Determine the [x, y] coordinate at the center of the cell enclosing the given text.  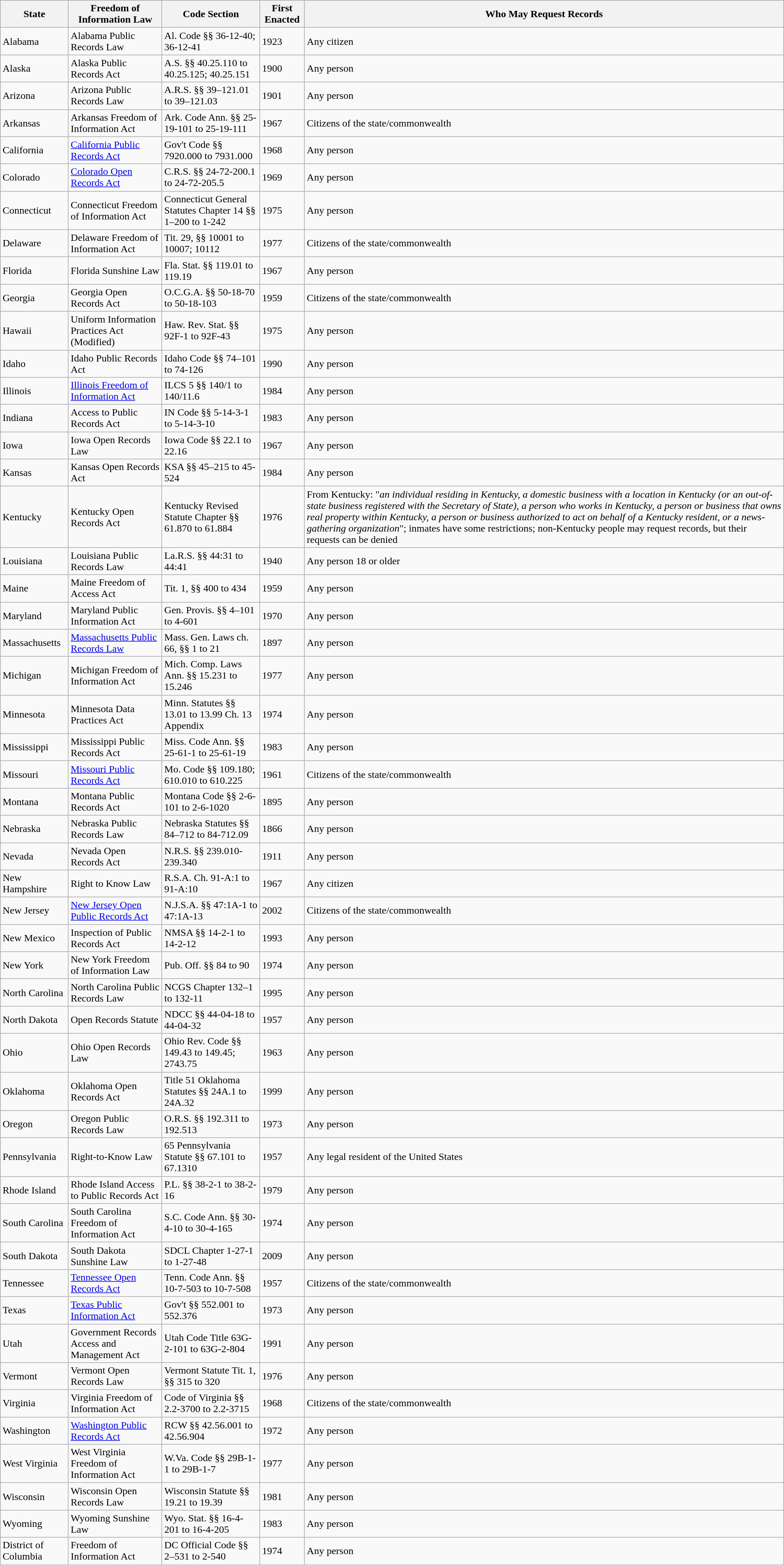
New York Freedom of Information Law [115, 965]
Fla. Stat. §§ 119.01 to 119.19 [211, 271]
2009 [282, 1256]
Wisconsin Open Records Law [115, 1496]
Maine [34, 588]
Alaska Public Records Act [115, 69]
Vermont Statute Tit. 1, §§ 315 to 320 [211, 1376]
1940 [282, 561]
1911 [282, 856]
New York [34, 965]
1995 [282, 993]
Indiana [34, 418]
Maryland Public Information Act [115, 616]
ILCS 5 §§ 140/1 to 140/11.6 [211, 391]
North Dakota [34, 1020]
Ohio [34, 1053]
1866 [282, 829]
C.R.S. §§ 24-72-200.1 to 24-72-205.5 [211, 178]
South Dakota Sunshine Law [115, 1256]
Nebraska [34, 829]
Florida Sunshine Law [115, 271]
Ark. Code Ann. §§ 25-19-101 to 25-19-111 [211, 123]
West Virginia [34, 1464]
Iowa [34, 446]
NMSA §§ 14-2-1 to 14-2-12 [211, 938]
La.R.S. §§ 44:31 to 44:41 [211, 561]
Ohio Rev. Code §§ 149.43 to 149.45; 2743.75 [211, 1053]
California [34, 150]
Tit. 29, §§ 10001 to 10007; 10112 [211, 243]
Code Section [211, 14]
Vermont [34, 1376]
Iowa Open Records Law [115, 446]
N.R.S. §§ 239.010-239.340 [211, 856]
Louisiana [34, 561]
DC Official Code §§ 2–531 to 2-540 [211, 1551]
Haw. Rev. Stat. §§ 92F-1 to 92F-43 [211, 331]
Minn. Statutes §§ 13.01 to 13.99 Ch. 13 Appendix [211, 714]
Virginia Freedom of Information Act [115, 1403]
Tennessee [34, 1283]
Georgia [34, 297]
New Jersey [34, 911]
1901 [282, 96]
NDCC §§ 44-04-18 to 44-04-32 [211, 1020]
Freedom of Information Law [115, 14]
New Mexico [34, 938]
Pennsylvania [34, 1157]
Missouri [34, 774]
Massachusetts [34, 643]
Right-to-Know Law [115, 1157]
65 Pennsylvania Statute §§ 67.101 to 67.1310 [211, 1157]
1961 [282, 774]
Massachusetts Public Records Law [115, 643]
Delaware [34, 243]
Nebraska Public Records Law [115, 829]
Wyoming Sunshine Law [115, 1524]
Title 51 Oklahoma Statutes §§ 24A.1 to 24A.32 [211, 1091]
Missouri Public Records Act [115, 774]
Idaho Code §§ 74–101 to 74-126 [211, 364]
O.R.S. §§ 192.311 to 192.513 [211, 1124]
1981 [282, 1496]
Mass. Gen. Laws ch. 66, §§ 1 to 21 [211, 643]
Kentucky Open Records Act [115, 517]
Illinois Freedom of Information Act [115, 391]
Rhode Island [34, 1190]
1895 [282, 802]
Connecticut General Statutes Chapter 14 §§ 1–200 to 1-242 [211, 210]
1900 [282, 69]
Kentucky [34, 517]
2002 [282, 911]
Freedom of Information Act [115, 1551]
Mississippi [34, 747]
Arkansas [34, 123]
Utah Code Title 63G-2-101 to 63G-2-804 [211, 1343]
Utah [34, 1343]
Hawaii [34, 331]
Arkansas Freedom of Information Act [115, 123]
Uniform Information Practices Act (Modified) [115, 331]
KSA §§ 45–215 to 45-524 [211, 473]
Mo. Code §§ 109.180; 610.010 to 610.225 [211, 774]
SDCL Chapter 1-27-1 to 1-27-48 [211, 1256]
Wyo. Stat. §§ 16-4-201 to 16-4-205 [211, 1524]
Code of Virginia §§ 2.2-3700 to 2.2-3715 [211, 1403]
1972 [282, 1431]
Tennessee Open Records Act [115, 1283]
South Carolina Freedom of Information Act [115, 1223]
Arizona Public Records Law [115, 96]
Kentucky Revised Statute Chapter §§ 61.870 to 61.884 [211, 517]
Al. Code §§ 36-12-40; 36-12-41 [211, 41]
Ohio Open Records Law [115, 1053]
Colorado Open Records Act [115, 178]
Vermont Open Records Law [115, 1376]
1969 [282, 178]
New Hampshire [34, 884]
Miss. Code Ann. §§ 25-61-1 to 25-61-19 [211, 747]
Maryland [34, 616]
Wisconsin [34, 1496]
Oregon [34, 1124]
P.L. §§ 38-2-1 to 38-2-16 [211, 1190]
State [34, 14]
Connecticut [34, 210]
Virginia [34, 1403]
South Carolina [34, 1223]
A.S. §§ 40.25.110 to 40.25.125; 40.25.151 [211, 69]
Alabama [34, 41]
Colorado [34, 178]
Any legal resident of the United States [544, 1157]
Who May Request Records [544, 14]
Nevada Open Records Act [115, 856]
Louisiana Public Records Law [115, 561]
Florida [34, 271]
Access to Public Records Act [115, 418]
Open Records Statute [115, 1020]
Tit. 1, §§ 400 to 434 [211, 588]
Arizona [34, 96]
Alaska [34, 69]
Illinois [34, 391]
Government Records Access and Management Act [115, 1343]
Texas Public Information Act [115, 1310]
Right to Know Law [115, 884]
A.R.S. §§ 39–121.01 to 39–121.03 [211, 96]
Washington Public Records Act [115, 1431]
S.C. Code Ann. §§ 30-4-10 to 30-4-165 [211, 1223]
Oklahoma [34, 1091]
Michigan [34, 676]
RCW §§ 42.56.001 to 42.56.904 [211, 1431]
New Jersey Open Public Records Act [115, 911]
Nebraska Statutes §§ 84–712 to 84-712.09 [211, 829]
Iowa Code §§ 22.1 to 22.16 [211, 446]
Kansas [34, 473]
Mississippi Public Records Act [115, 747]
Oklahoma Open Records Act [115, 1091]
NCGS Chapter 132–1 to 132-11 [211, 993]
Montana Code §§ 2-6-101 to 2-6-1020 [211, 802]
R.S.A. Ch. 91-A:1 to 91-A:10 [211, 884]
W.Va. Code §§ 29B-1-1 to 29B-1-7 [211, 1464]
Georgia Open Records Act [115, 297]
N.J.S.A. §§ 47:1A-1 to 47:1A-13 [211, 911]
West Virginia Freedom of Information Act [115, 1464]
IN Code §§ 5-14-3-1 to 5-14-3-10 [211, 418]
District of Columbia [34, 1551]
Mich. Comp. Laws Ann. §§ 15.231 to 15.246 [211, 676]
Kansas Open Records Act [115, 473]
First Enacted [282, 14]
Idaho Public Records Act [115, 364]
Minnesota [34, 714]
Rhode Island Access to Public Records Act [115, 1190]
1970 [282, 616]
Any person 18 or older [544, 561]
Gen. Provis. §§ 4–101 to 4-601 [211, 616]
Michigan Freedom of Information Act [115, 676]
1990 [282, 364]
Washington [34, 1431]
Gov't §§ 552.001 to 552.376 [211, 1310]
North Carolina [34, 993]
O.C.G.A. §§ 50-18-70 to 50-18-103 [211, 297]
Inspection of Public Records Act [115, 938]
Minnesota Data Practices Act [115, 714]
1963 [282, 1053]
Texas [34, 1310]
Montana [34, 802]
California Public Records Act [115, 150]
Maine Freedom of Access Act [115, 588]
1897 [282, 643]
South Dakota [34, 1256]
Wyoming [34, 1524]
Oregon Public Records Law [115, 1124]
1993 [282, 938]
Tenn. Code Ann. §§ 10-7-503 to 10-7-508 [211, 1283]
North Carolina Public Records Law [115, 993]
1991 [282, 1343]
Idaho [34, 364]
Wisconsin Statute §§ 19.21 to 19.39 [211, 1496]
Pub. Off. §§ 84 to 90 [211, 965]
Gov't Code §§ 7920.000 to 7931.000 [211, 150]
Delaware Freedom of Information Act [115, 243]
Montana Public Records Act [115, 802]
1923 [282, 41]
Nevada [34, 856]
Connecticut Freedom of Information Act [115, 210]
1999 [282, 1091]
Alabama Public Records Law [115, 41]
1979 [282, 1190]
